Determine the (X, Y) coordinate at the center of the cell enclosing the given text.  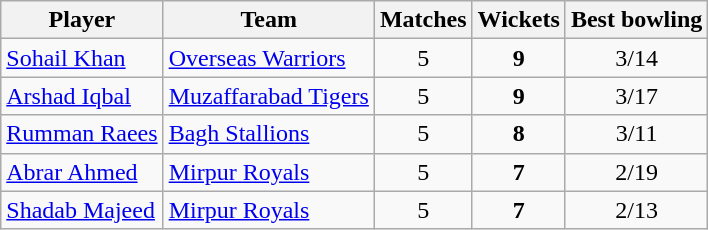
2/19 (636, 172)
3/17 (636, 96)
Shadab Majeed (82, 210)
Player (82, 20)
2/13 (636, 210)
Sohail Khan (82, 58)
Matches (423, 20)
Bagh Stallions (268, 134)
Wickets (518, 20)
Abrar Ahmed (82, 172)
8 (518, 134)
Team (268, 20)
Rumman Raees (82, 134)
3/14 (636, 58)
3/11 (636, 134)
Overseas Warriors (268, 58)
Arshad Iqbal (82, 96)
Best bowling (636, 20)
Muzaffarabad Tigers (268, 96)
